Identify which cell holds the provided text, then report its [X, Y] central coordinate. 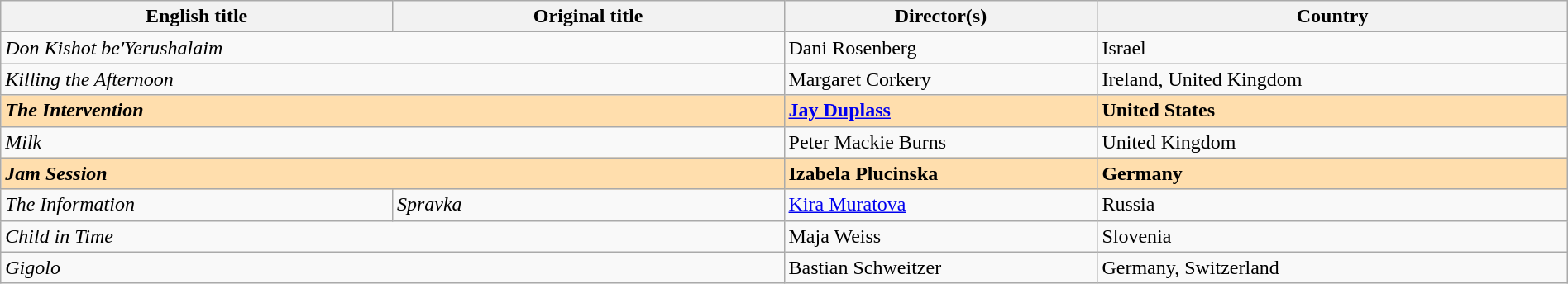
Ireland, United Kingdom [1332, 79]
Israel [1332, 48]
The Information [197, 205]
Russia [1332, 205]
Margaret Corkery [941, 79]
English title [197, 17]
Jay Duplass [941, 111]
Milk [392, 142]
Country [1332, 17]
Izabela Plucinska [941, 173]
Original title [588, 17]
The Intervention [392, 111]
United Kingdom [1332, 142]
Slovenia [1332, 236]
Peter Mackie Burns [941, 142]
Dani Rosenberg [941, 48]
United States [1332, 111]
Kira Muratova [941, 205]
Spravka [588, 205]
Germany, Switzerland [1332, 267]
Germany [1332, 173]
Killing the Afternoon [392, 79]
Maja Weiss [941, 236]
Bastian Schweitzer [941, 267]
Director(s) [941, 17]
Gigolo [392, 267]
Don Kishot be'Yerushalaim [392, 48]
Jam Session [392, 173]
Child in Time [392, 236]
